Find where the given text appears and provide that cell's center as (X, Y) coordinate. 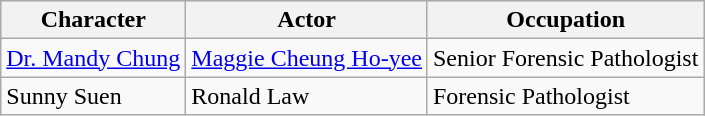
Sunny Suen (94, 96)
Actor (307, 20)
Forensic Pathologist (565, 96)
Occupation (565, 20)
Character (94, 20)
Senior Forensic Pathologist (565, 58)
Maggie Cheung Ho-yee (307, 58)
Ronald Law (307, 96)
Dr. Mandy Chung (94, 58)
